Extract the (x, y) coordinate from the center of the cell holding the provided text.  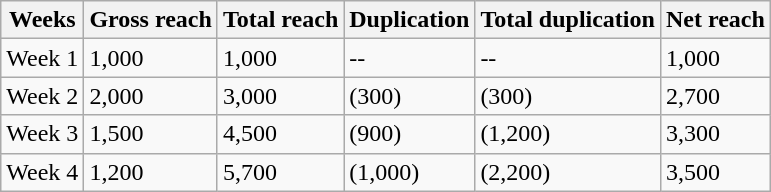
Total reach (280, 20)
1,500 (151, 134)
3,300 (715, 134)
Net reach (715, 20)
2,700 (715, 96)
Duplication (410, 20)
(1,200) (568, 134)
Total duplication (568, 20)
1,200 (151, 172)
2,000 (151, 96)
(1,000) (410, 172)
Week 4 (42, 172)
3,000 (280, 96)
Gross reach (151, 20)
Week 3 (42, 134)
Weeks (42, 20)
Week 2 (42, 96)
(2,200) (568, 172)
4,500 (280, 134)
3,500 (715, 172)
5,700 (280, 172)
Week 1 (42, 58)
(900) (410, 134)
